Locate the cell with the specified text and output its (X, Y) center coordinate. 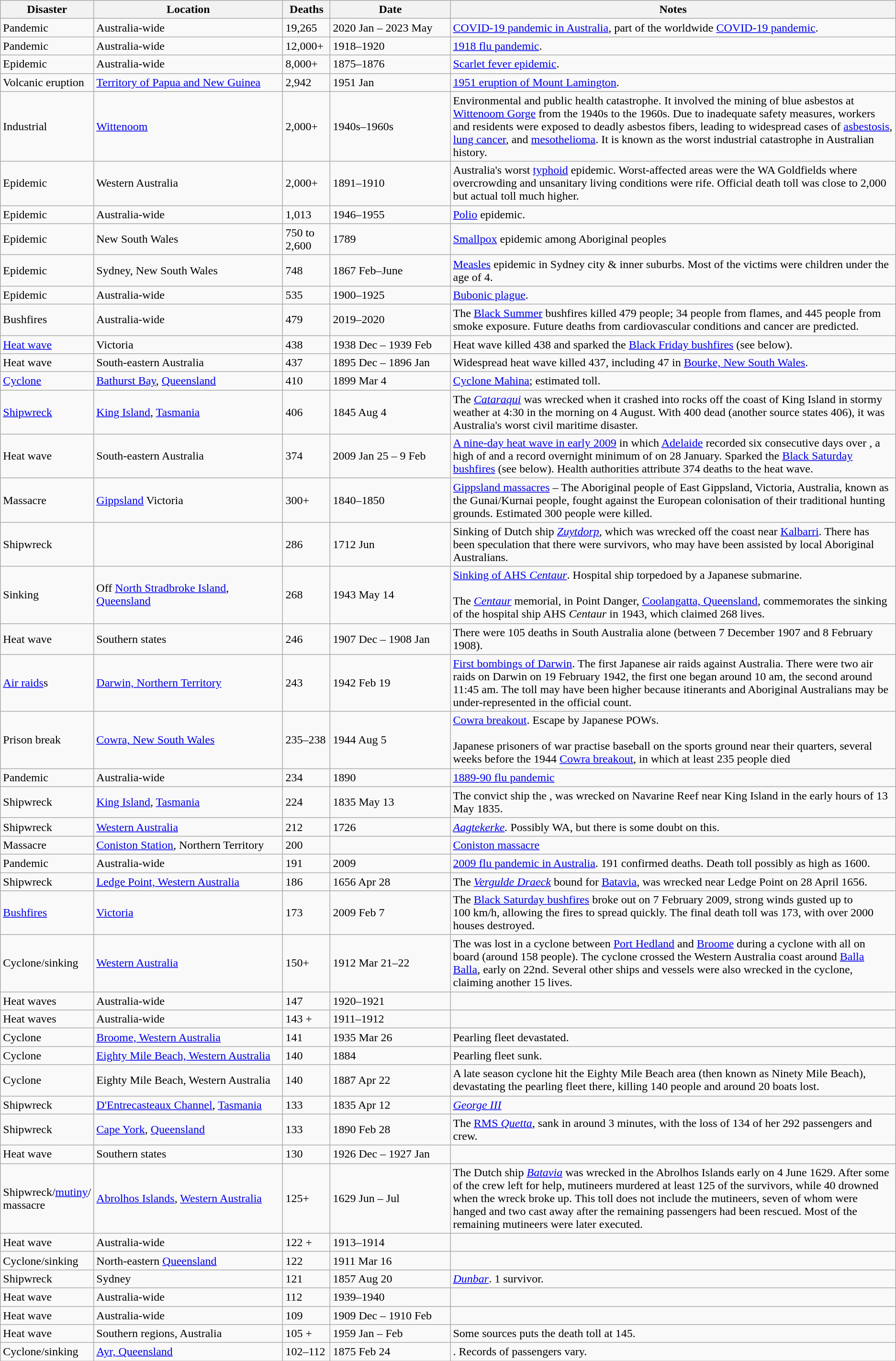
1959 Jan – Feb (391, 1334)
COVID-19 pandemic in Australia, part of the worldwide COVID-19 pandemic. (673, 28)
122 (306, 1260)
Dunbar. 1 survivor. (673, 1279)
2009 Jan 25 – 9 Feb (391, 456)
243 (306, 683)
12,000+ (306, 46)
Widespread heat wave killed 437, including 47 in Bourke, New South Wales. (673, 363)
1845 Aug 4 (391, 412)
1726 (391, 827)
1920–1921 (391, 1001)
Date (391, 10)
Coniston Station, Northern Territory (189, 845)
North-eastern Queensland (189, 1260)
Volcanic eruption (47, 82)
410 (306, 381)
300+ (306, 500)
Cape York, Queensland (189, 1130)
1857 Aug 20 (391, 1279)
212 (306, 827)
2009 flu pandemic in Australia. 191 confirmed deaths. Death toll possibly as high as 1600. (673, 863)
Air raidss (47, 683)
1712 Jun (391, 544)
1789 (391, 239)
235–238 (306, 740)
112 (306, 1297)
Location (189, 10)
147 (306, 1001)
374 (306, 456)
1887 Apr 22 (391, 1080)
1656 Apr 28 (391, 881)
1942 Feb 19 (391, 683)
130 (306, 1154)
200 (306, 845)
1835 May 13 (391, 802)
186 (306, 881)
Ayr, Queensland (189, 1352)
Sydney, New South Wales (189, 270)
224 (306, 802)
Bathurst Bay, Queensland (189, 381)
Industrial (47, 126)
535 (306, 295)
Broome, Western Australia (189, 1037)
1912 Mar 21–22 (391, 963)
122 + (306, 1242)
1918–1920 (391, 46)
Ledge Point, Western Australia (189, 881)
1890 Feb 28 (391, 1130)
286 (306, 544)
Aagtekerke. Possibly WA, but there is some doubt on this. (673, 827)
Coniston massacre (673, 845)
1913–1914 (391, 1242)
1875–1876 (391, 64)
1951 eruption of Mount Lamington. (673, 82)
Shipwreck/mutiny/massacre (47, 1198)
150+ (306, 963)
1938 Dec – 1939 Feb (391, 344)
1840–1850 (391, 500)
406 (306, 412)
479 (306, 320)
Off North Stradbroke Island, Queensland (189, 595)
1835 Apr 12 (391, 1105)
1899 Mar 4 (391, 381)
8,000+ (306, 64)
173 (306, 913)
Cowra, New South Wales (189, 740)
Pearling fleet sunk. (673, 1056)
1889-90 flu pandemic (673, 777)
125+ (306, 1198)
1867 Feb–June (391, 270)
1895 Dec – 1896 Jan (391, 363)
143 + (306, 1019)
Disaster (47, 10)
1909 Dec – 1910 Feb (391, 1315)
109 (306, 1315)
1944 Aug 5 (391, 740)
. Records of passengers vary. (673, 1352)
D'Entrecasteaux Channel, Tasmania (189, 1105)
Deaths (306, 10)
Prison break (47, 740)
The Vergulde Draeck bound for Batavia, was wrecked near Ledge Point on 28 April 1656. (673, 881)
1940s–1960s (391, 126)
1946–1955 (391, 214)
246 (306, 639)
2020 Jan – 2023 May (391, 28)
2009 (391, 863)
Cyclone Mahina; estimated toll. (673, 381)
1891–1910 (391, 183)
750 to 2,600 (306, 239)
121 (306, 1279)
Smallpox epidemic among Aboriginal peoples (673, 239)
1629 Jun – Jul (391, 1198)
Wittenoom (189, 126)
1935 Mar 26 (391, 1037)
234 (306, 777)
191 (306, 863)
Gippsland Victoria (189, 500)
Darwin, Northern Territory (189, 683)
438 (306, 344)
2009 Feb 7 (391, 913)
437 (306, 363)
Bubonic plague. (673, 295)
2019–2020 (391, 320)
2,942 (306, 82)
1918 flu pandemic. (673, 46)
The RMS Quetta, sank in around 3 minutes, with the loss of 134 of her 292 passengers and crew. (673, 1130)
1890 (391, 777)
Measles epidemic in Sydney city & inner suburbs. Most of the victims were children under the age of 4. (673, 270)
1926 Dec – 1927 Jan (391, 1154)
748 (306, 270)
1951 Jan (391, 82)
Abrolhos Islands, Western Australia (189, 1198)
141 (306, 1037)
Polio epidemic. (673, 214)
Territory of Papua and New Guinea (189, 82)
Sydney (189, 1279)
1900–1925 (391, 295)
Sinking (47, 595)
1907 Dec – 1908 Jan (391, 639)
105 + (306, 1334)
Scarlet fever epidemic. (673, 64)
1943 May 14 (391, 595)
102–112 (306, 1352)
268 (306, 595)
New South Wales (189, 239)
There were 105 deaths in South Australia alone (between 7 December 1907 and 8 February 1908). (673, 639)
19,265 (306, 28)
Heat wave killed 438 and sparked the Black Friday bushfires (see below). (673, 344)
The convict ship the , was wrecked on Navarine Reef near King Island in the early hours of 13 May 1835. (673, 802)
1911 Mar 16 (391, 1260)
Pearling fleet devastated. (673, 1037)
George III (673, 1105)
1875 Feb 24 (391, 1352)
Some sources puts the death toll at 145. (673, 1334)
1939–1940 (391, 1297)
1884 (391, 1056)
1,013 (306, 214)
Southern regions, Australia (189, 1334)
Notes (673, 10)
1911–1912 (391, 1019)
